Capture the cell that displays the provided text and extract its (X, Y) central coordinate. 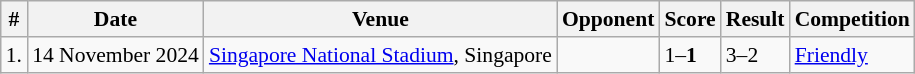
Competition (852, 19)
# (14, 19)
14 November 2024 (116, 55)
3–2 (756, 55)
Score (690, 19)
Opponent (608, 19)
1. (14, 55)
Singapore National Stadium, Singapore (380, 55)
1–1 (690, 55)
Result (756, 19)
Date (116, 19)
Venue (380, 19)
Friendly (852, 55)
